Return [x, y] of the center of cell containing provided text 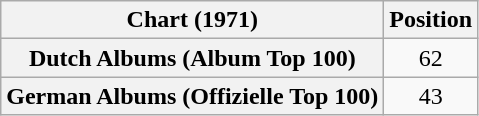
Position [431, 20]
Dutch Albums (Album Top 100) [192, 58]
German Albums (Offizielle Top 100) [192, 96]
62 [431, 58]
43 [431, 96]
Chart (1971) [192, 20]
